Locate the cell with the specified text and output its (X, Y) center coordinate. 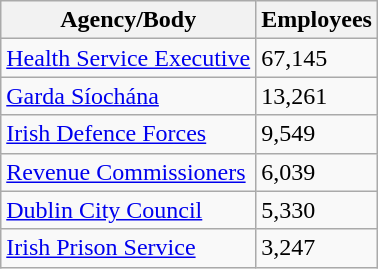
Irish Prison Service (128, 248)
5,330 (317, 210)
6,039 (317, 172)
Agency/Body (128, 20)
9,549 (317, 134)
Garda Síochána (128, 96)
Irish Defence Forces (128, 134)
Revenue Commissioners (128, 172)
Health Service Executive (128, 58)
13,261 (317, 96)
67,145 (317, 58)
Employees (317, 20)
3,247 (317, 248)
Dublin City Council (128, 210)
